Locate the cell with the specified text and output its [x, y] center coordinate. 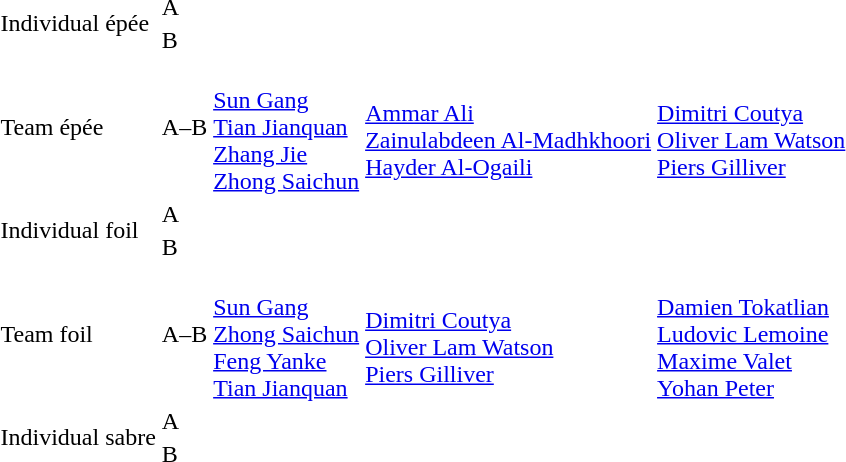
Ammar AliZainulabdeen Al-MadhkhooriHayder Al-Ogaili [508, 127]
Dimitri CoutyaOliver Lam WatsonPiers Gilliver [508, 334]
Sun GangTian JianquanZhang JieZhong Saichun [286, 127]
Sun GangZhong SaichunFeng YankeTian Jianquan [286, 334]
